Return the [X, Y] coordinate for the center point of the cell that contains the specified text.  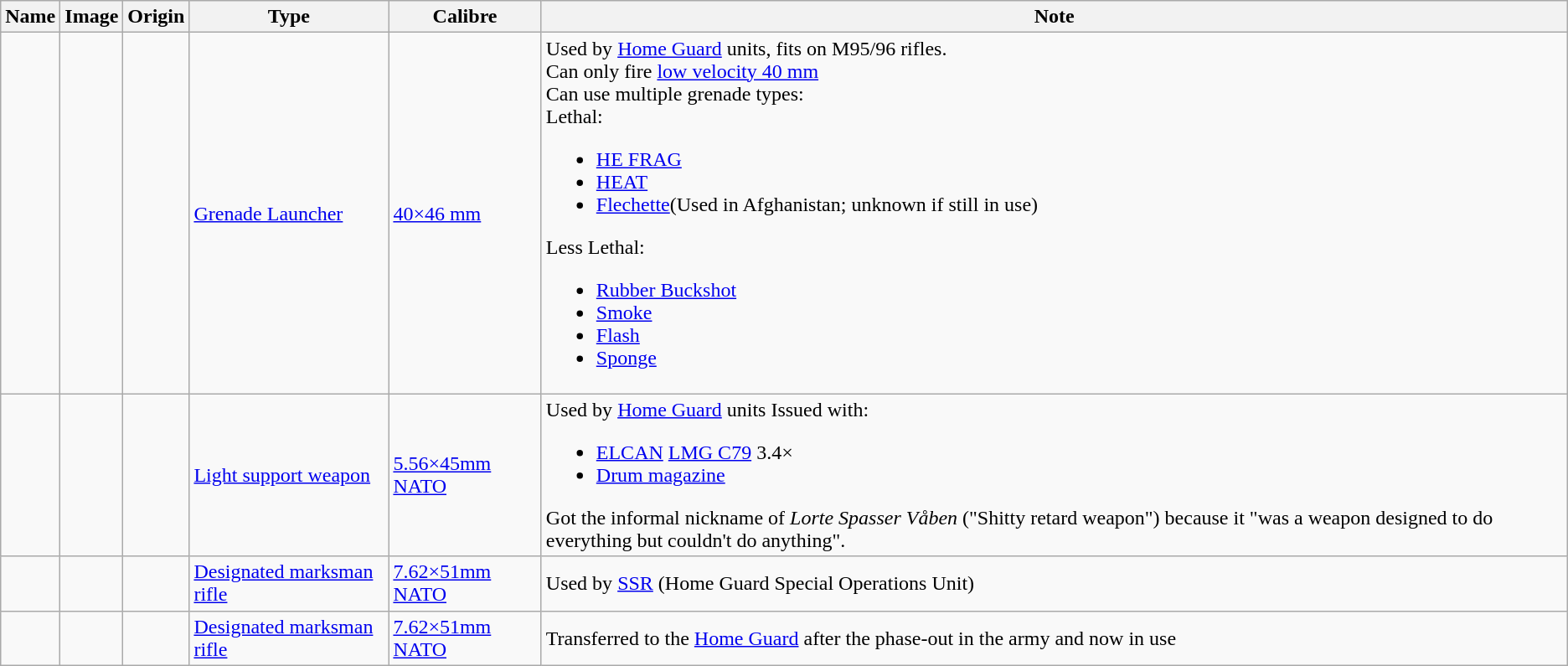
Transferred to the Home Guard after the phase-out in the army and now in use [1054, 638]
Calibre [465, 17]
Origin [156, 17]
Used by SSR (Home Guard Special Operations Unit) [1054, 583]
Note [1054, 17]
Grenade Launcher [289, 213]
Image [92, 17]
5.56×45mm NATO [465, 475]
Light support weapon [289, 475]
Name [30, 17]
40×46 mm [465, 213]
Type [289, 17]
